Determine the [X, Y] coordinate at the center of the cell enclosing the given text.  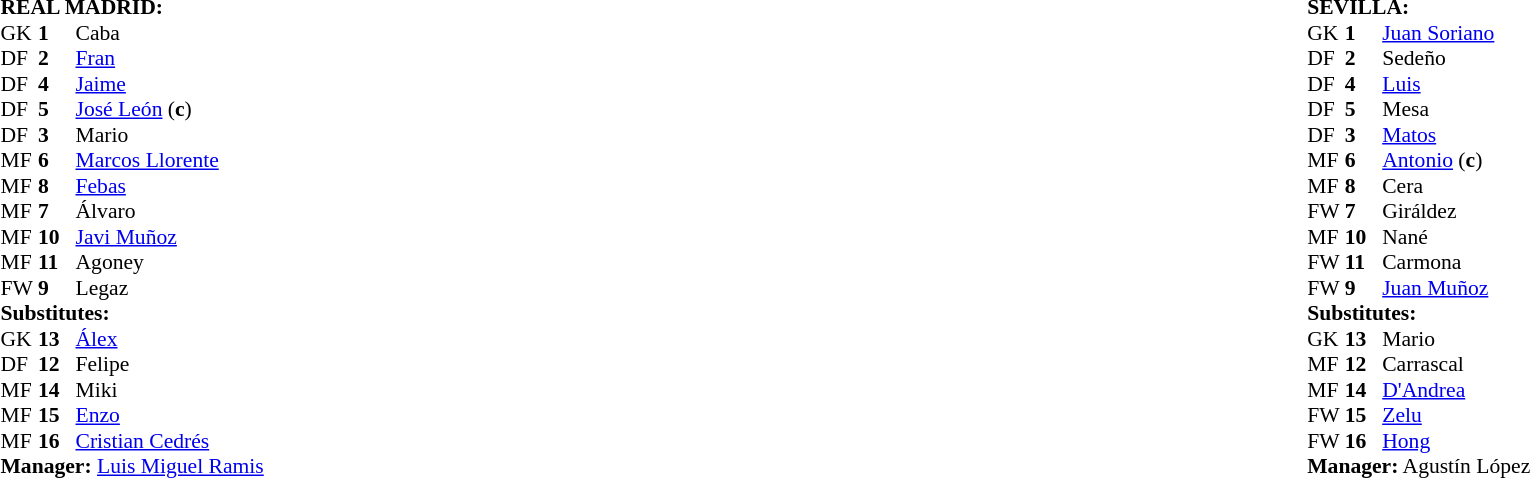
Luis [1456, 84]
Marcos Llorente [170, 161]
Carmona [1456, 263]
Giráldez [1456, 211]
Fran [170, 59]
D'Andrea [1456, 390]
Juan Soriano [1456, 33]
Cera [1456, 186]
Antonio (c) [1456, 161]
Febas [170, 186]
Carrascal [1456, 365]
Miki [170, 390]
Hong [1456, 441]
Juan Muñoz [1456, 288]
Javi Muñoz [170, 237]
Legaz [170, 288]
Caba [170, 33]
Cristian Cedrés [170, 441]
Felipe [170, 365]
José León (c) [170, 109]
Mesa [1456, 109]
Nané [1456, 237]
Matos [1456, 135]
Sedeño [1456, 59]
Álex [170, 339]
Enzo [170, 415]
Álvaro [170, 211]
Zelu [1456, 415]
Agoney [170, 263]
Jaime [170, 84]
